Scan for the cell matching the given text and deliver its [x, y] coordinate at center. 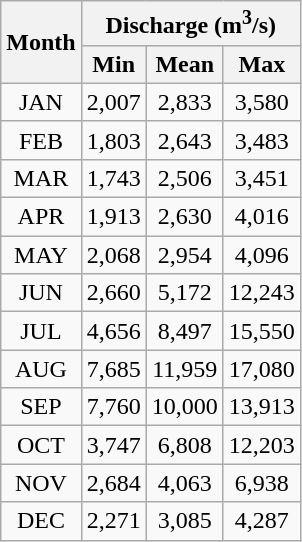
4,096 [262, 255]
11,959 [184, 369]
Mean [184, 64]
2,506 [184, 178]
4,287 [262, 521]
3,085 [184, 521]
OCT [41, 445]
JUN [41, 293]
6,808 [184, 445]
2,684 [114, 483]
3,483 [262, 140]
Max [262, 64]
2,643 [184, 140]
2,833 [184, 102]
APR [41, 217]
6,938 [262, 483]
1,803 [114, 140]
2,068 [114, 255]
AUG [41, 369]
MAR [41, 178]
3,451 [262, 178]
13,913 [262, 407]
12,243 [262, 293]
JUL [41, 331]
2,007 [114, 102]
17,080 [262, 369]
Discharge (m3/s) [190, 24]
2,954 [184, 255]
Min [114, 64]
4,016 [262, 217]
8,497 [184, 331]
4,656 [114, 331]
4,063 [184, 483]
Month [41, 42]
1,913 [114, 217]
15,550 [262, 331]
12,203 [262, 445]
1,743 [114, 178]
2,630 [184, 217]
FEB [41, 140]
MAY [41, 255]
5,172 [184, 293]
3,580 [262, 102]
2,271 [114, 521]
2,660 [114, 293]
7,760 [114, 407]
SEP [41, 407]
10,000 [184, 407]
JAN [41, 102]
3,747 [114, 445]
7,685 [114, 369]
NOV [41, 483]
DEC [41, 521]
